Output the [x, y] coordinate of the center of the cell containing the given text.  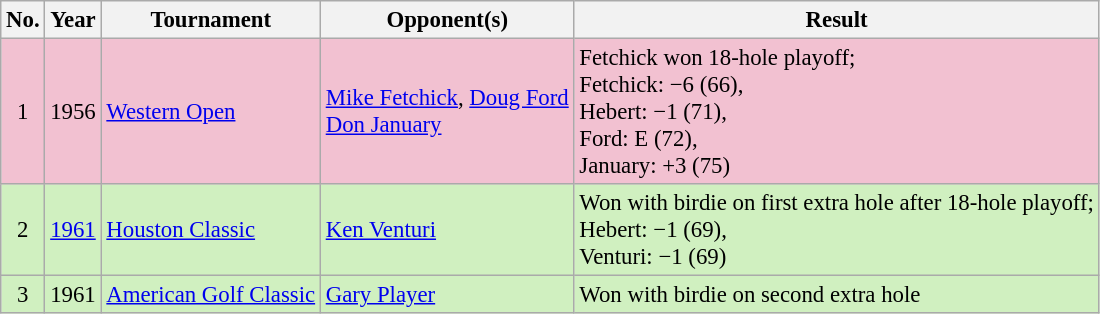
Opponent(s) [447, 20]
Gary Player [447, 295]
Won with birdie on second extra hole [836, 295]
Result [836, 20]
American Golf Classic [210, 295]
Mike Fetchick, Doug Ford Don January [447, 112]
2 [23, 230]
1956 [73, 112]
3 [23, 295]
Western Open [210, 112]
Houston Classic [210, 230]
Fetchick won 18-hole playoff;Fetchick: −6 (66),Hebert: −1 (71),Ford: E (72),January: +3 (75) [836, 112]
Ken Venturi [447, 230]
1 [23, 112]
Tournament [210, 20]
Year [73, 20]
No. [23, 20]
Won with birdie on first extra hole after 18-hole playoff;Hebert: −1 (69),Venturi: −1 (69) [836, 230]
